Detect which cell encompasses the target text, then output its [X, Y] center coordinate. 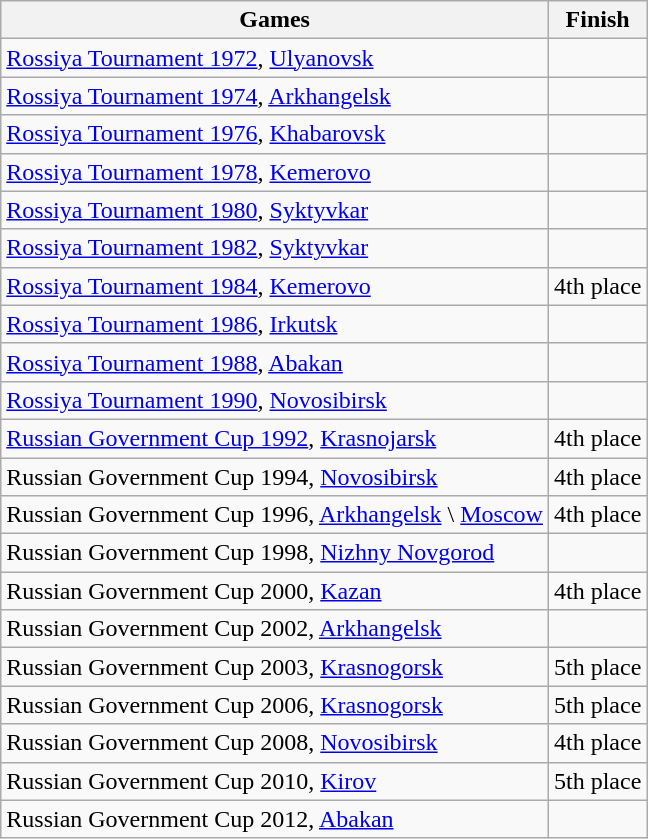
Rossiya Tournament 1984, Kemerovo [275, 286]
Rossiya Tournament 1990, Novosibirsk [275, 400]
Russian Government Cup 1996, Arkhangelsk \ Moscow [275, 515]
Russian Government Cup 1994, Novosibirsk [275, 477]
Russian Government Cup 1998, Nizhny Novgorod [275, 553]
Russian Government Cup 2012, Abakan [275, 819]
Finish [597, 20]
Games [275, 20]
Russian Government Cup 2008, Novosibirsk [275, 743]
Russian Government Cup 2003, Krasnogorsk [275, 667]
Russian Government Cup 2006, Krasnogorsk [275, 705]
Rossiya Tournament 1980, Syktyvkar [275, 210]
Russian Government Cup 2002, Arkhangelsk [275, 629]
Rossiya Tournament 1978, Kemerovo [275, 172]
Russian Government Cup 2010, Kirov [275, 781]
Rossiya Tournament 1986, Irkutsk [275, 324]
Rossiya Tournament 1974, Arkhangelsk [275, 96]
Russian Government Cup 2000, Kazan [275, 591]
Rossiya Tournament 1976, Khabarovsk [275, 134]
Rossiya Tournament 1972, Ulyanovsk [275, 58]
Rossiya Tournament 1988, Abakan [275, 362]
Russian Government Cup 1992, Krasnojarsk [275, 438]
Rossiya Tournament 1982, Syktyvkar [275, 248]
